Locate the cell with the specified text and output its [X, Y] center coordinate. 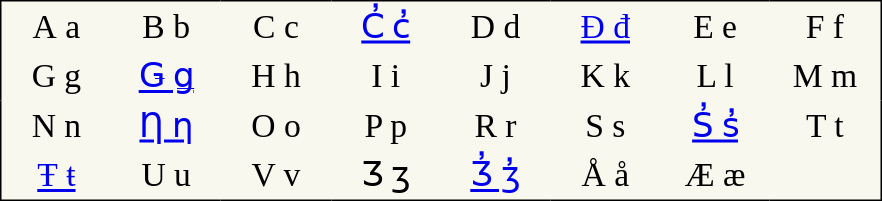
А а [56, 26]
Ǥ ǥ [166, 76]
D d [496, 26]
Æ æ [715, 175]
Ƞ ƞ [166, 125]
J j [496, 76]
Ʒ̓ ʒ̓ [496, 175]
V v [276, 175]
Đ đ [605, 26]
G g [56, 76]
Å å [605, 175]
H h [276, 76]
Ŧ ŧ [56, 175]
L l [715, 76]
M m [826, 76]
K k [605, 76]
P p [386, 125]
T t [826, 125]
E e [715, 26]
C c [276, 26]
Ʒ ʒ [386, 175]
C̓ c̓ [386, 26]
B b [166, 26]
R r [496, 125]
O o [276, 125]
S s [605, 125]
U u [166, 175]
F f [826, 26]
N n [56, 125]
I i [386, 76]
S̓ s̓ [715, 125]
